Return [X, Y] of the center of cell containing provided text 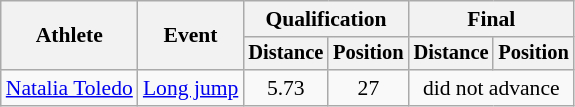
Event [190, 36]
5.73 [286, 88]
Natalia Toledo [70, 88]
did not advance [492, 88]
Athlete [70, 36]
Long jump [190, 88]
Final [492, 19]
Qualification [326, 19]
27 [368, 88]
